From the cell containing the given text, extract its center point as (X, Y) coordinate. 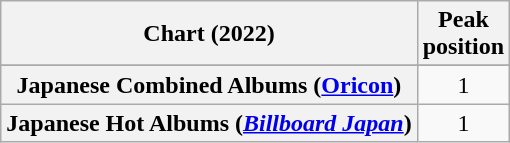
Chart (2022) (209, 34)
Japanese Hot Albums (Billboard Japan) (209, 123)
Peakposition (463, 34)
Japanese Combined Albums (Oricon) (209, 85)
